Identify which cell holds the provided text, then report its [X, Y] central coordinate. 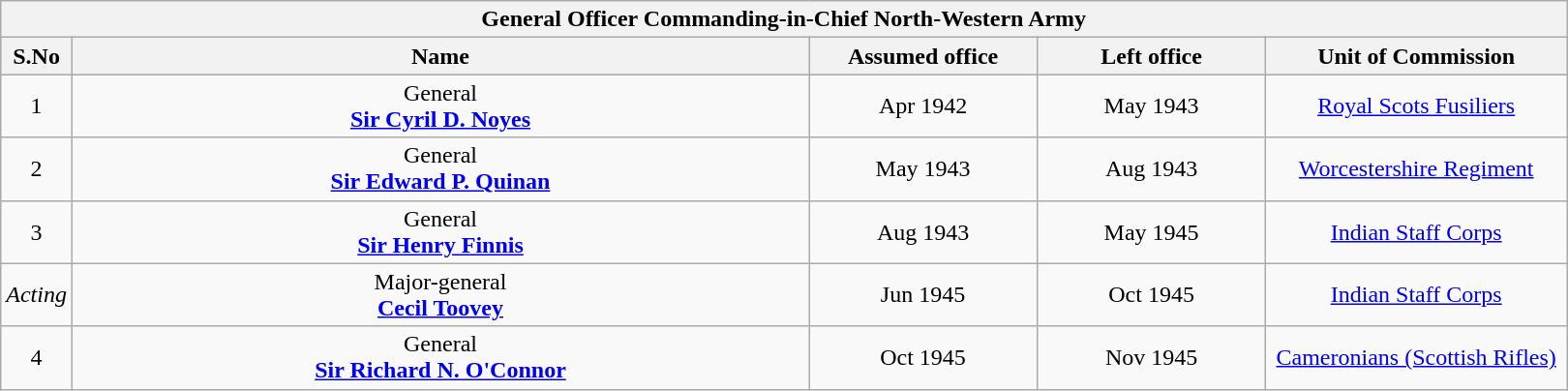
GeneralSir Henry Finnis [439, 232]
Worcestershire Regiment [1417, 168]
Unit of Commission [1417, 56]
S.No [37, 56]
Royal Scots Fusiliers [1417, 106]
May 1945 [1152, 232]
GeneralSir Cyril D. Noyes [439, 106]
Acting [37, 294]
GeneralSir Richard N. O'Connor [439, 358]
Left office [1152, 56]
Nov 1945 [1152, 358]
General Officer Commanding-in-Chief North-Western Army [784, 19]
Major-generalCecil Toovey [439, 294]
Name [439, 56]
Jun 1945 [923, 294]
1 [37, 106]
3 [37, 232]
Cameronians (Scottish Rifles) [1417, 358]
4 [37, 358]
GeneralSir Edward P. Quinan [439, 168]
Assumed office [923, 56]
2 [37, 168]
Apr 1942 [923, 106]
